Pinpoint the cell where the given text exists, returning its [x, y] midpoint coordinate. 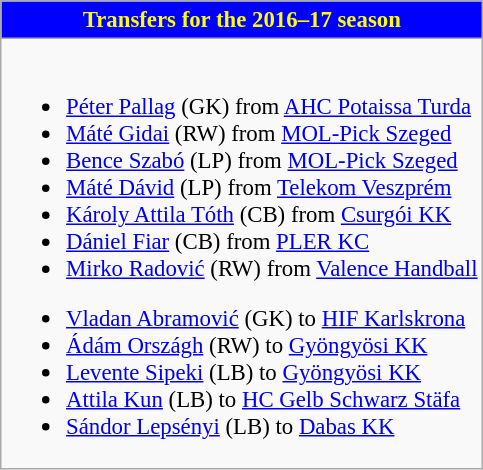
Transfers for the 2016–17 season [242, 20]
